Pinpoint the cell where the given text exists, returning its [x, y] midpoint coordinate. 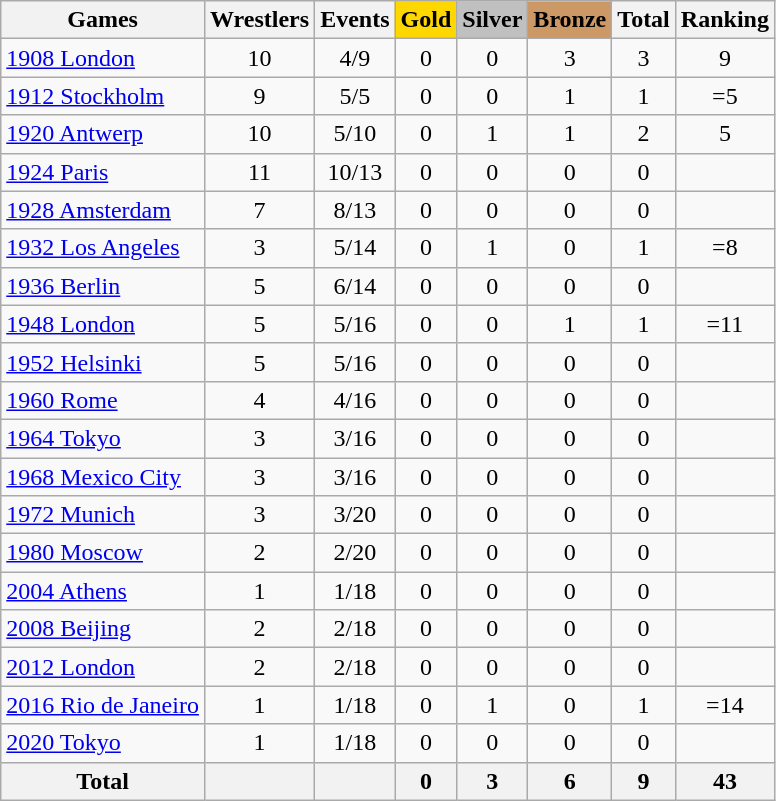
Games [103, 20]
2008 Beijing [103, 629]
=11 [724, 324]
3/20 [355, 515]
4/16 [355, 400]
6/14 [355, 286]
2016 Rio de Janeiro [103, 705]
2004 Athens [103, 591]
1912 Stockholm [103, 96]
7 [259, 210]
2/20 [355, 553]
10/13 [355, 172]
1936 Berlin [103, 286]
8/13 [355, 210]
6 [570, 781]
43 [724, 781]
Gold [426, 20]
1948 London [103, 324]
5/5 [355, 96]
1980 Moscow [103, 553]
1928 Amsterdam [103, 210]
Ranking [724, 20]
Events [355, 20]
1924 Paris [103, 172]
1908 London [103, 58]
Wrestlers [259, 20]
1932 Los Angeles [103, 248]
2012 London [103, 667]
5/14 [355, 248]
1964 Tokyo [103, 438]
=8 [724, 248]
1968 Mexico City [103, 477]
Bronze [570, 20]
4/9 [355, 58]
Silver [492, 20]
4 [259, 400]
5/10 [355, 134]
1952 Helsinki [103, 362]
1920 Antwerp [103, 134]
=5 [724, 96]
=14 [724, 705]
2020 Tokyo [103, 743]
1972 Munich [103, 515]
11 [259, 172]
1960 Rome [103, 400]
